Extract the (X, Y) coordinate from the center of the cell holding the provided text.  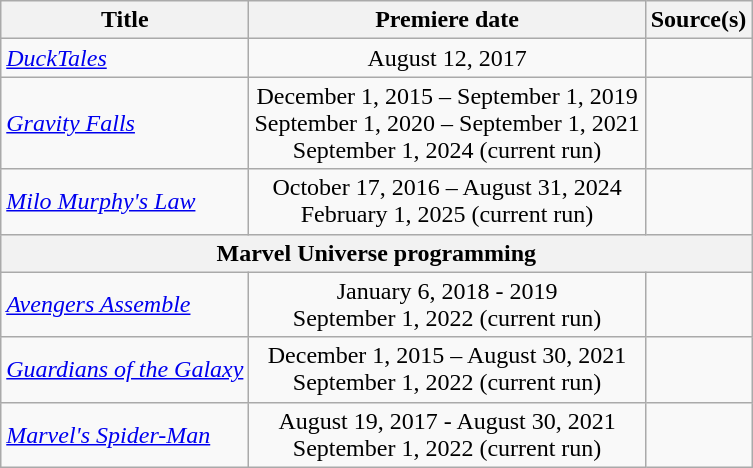
Gravity Falls (125, 123)
DuckTales (125, 58)
December 1, 2015 – August 30, 2021September 1, 2022 (current run) (447, 370)
December 1, 2015 – September 1, 2019September 1, 2020 – September 1, 2021September 1, 2024 (current run) (447, 123)
August 19, 2017 - August 30, 2021September 1, 2022 (current run) (447, 434)
Marvel's Spider-Man (125, 434)
August 12, 2017 (447, 58)
Premiere date (447, 20)
Marvel Universe programming (376, 253)
Title (125, 20)
Milo Murphy's Law (125, 202)
January 6, 2018 - 2019September 1, 2022 (current run) (447, 304)
Avengers Assemble (125, 304)
October 17, 2016 – August 31, 2024February 1, 2025 (current run) (447, 202)
Guardians of the Galaxy (125, 370)
Source(s) (698, 20)
